Return [X, Y] of the center of cell containing provided text 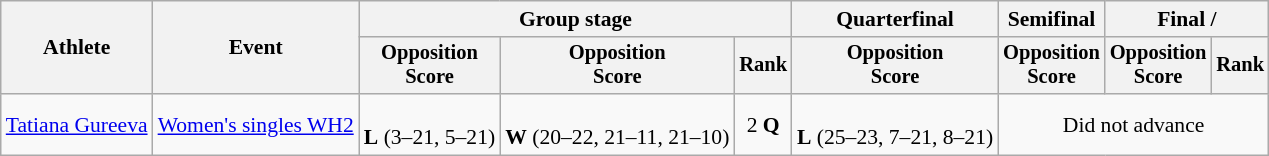
Event [256, 48]
W (20–22, 21–11, 21–10) [617, 124]
Quarterfinal [895, 19]
Tatiana Gureeva [77, 124]
L (25–23, 7–21, 8–21) [895, 124]
Athlete [77, 48]
Did not advance [1134, 124]
Group stage [576, 19]
Women's singles WH2 [256, 124]
Final / [1187, 19]
2 Q [763, 124]
Semifinal [1052, 19]
L (3–21, 5–21) [430, 124]
